Return (x, y) of the center of cell containing provided text 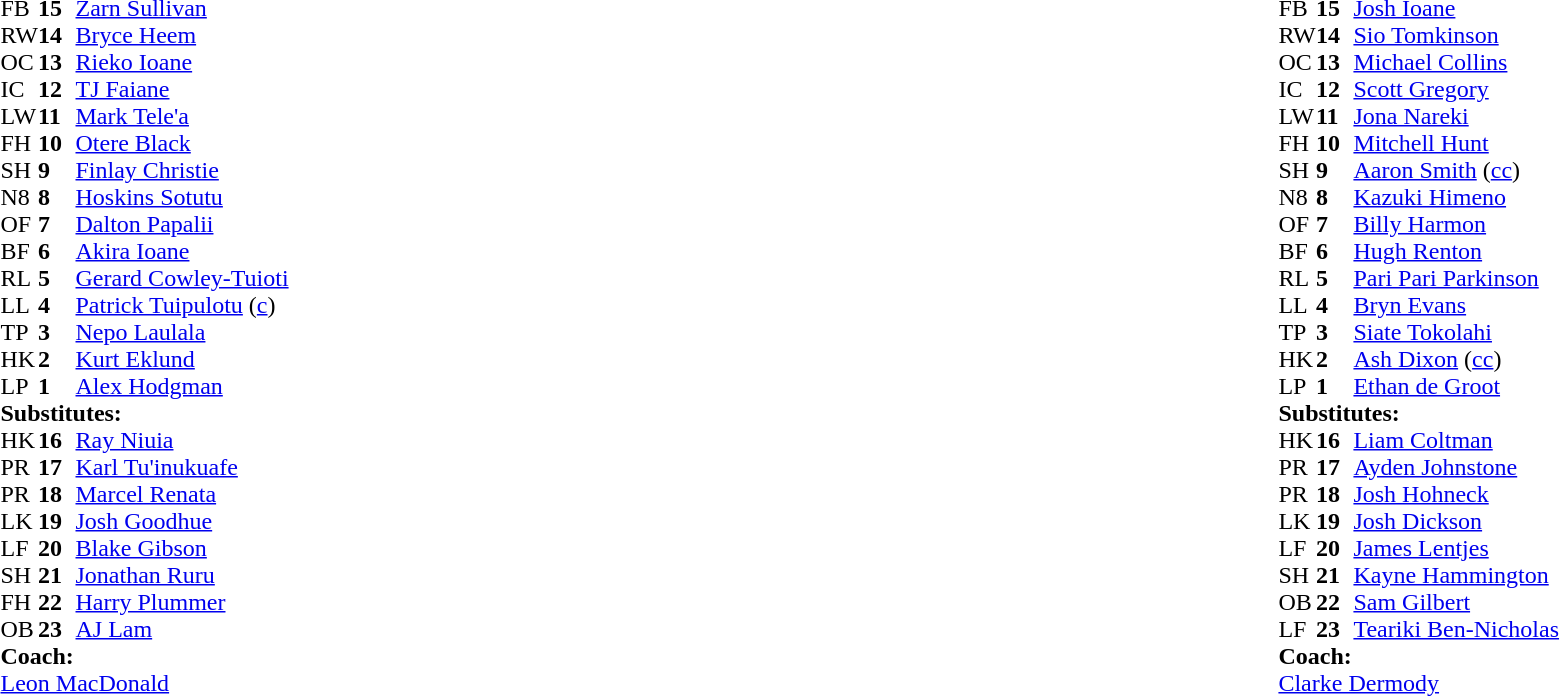
Gerard Cowley-Tuioti (182, 278)
Sio Tomkinson (1456, 36)
Billy Harmon (1456, 224)
Siate Tokolahi (1456, 332)
Jona Nareki (1456, 116)
Josh Goodhue (182, 522)
Mitchell Hunt (1456, 144)
Ash Dixon (cc) (1456, 360)
Teariki Ben-Nicholas (1456, 630)
Finlay Christie (182, 170)
Ray Niuia (182, 440)
Ethan de Groot (1456, 386)
Josh Hohneck (1456, 494)
Liam Coltman (1456, 440)
Harry Plummer (182, 602)
Sam Gilbert (1456, 602)
Bryce Heem (182, 36)
Dalton Papalii (182, 224)
TJ Faiane (182, 90)
Karl Tu'inukuafe (182, 468)
Josh Dickson (1456, 522)
Ayden Johnstone (1456, 468)
Marcel Renata (182, 494)
Rieko Ioane (182, 62)
Patrick Tuipulotu (c) (182, 306)
Kayne Hammington (1456, 576)
Otere Black (182, 144)
Pari Pari Parkinson (1456, 278)
Hugh Renton (1456, 252)
Michael Collins (1456, 62)
Bryn Evans (1456, 306)
Jonathan Ruru (182, 576)
Mark Tele'a (182, 116)
Kazuki Himeno (1456, 198)
Kurt Eklund (182, 360)
Blake Gibson (182, 548)
Akira Ioane (182, 252)
Scott Gregory (1456, 90)
James Lentjes (1456, 548)
AJ Lam (182, 630)
Hoskins Sotutu (182, 198)
Aaron Smith (cc) (1456, 170)
Nepo Laulala (182, 332)
Alex Hodgman (182, 386)
